Extract the [x, y] coordinate from the center of the cell holding the provided text.  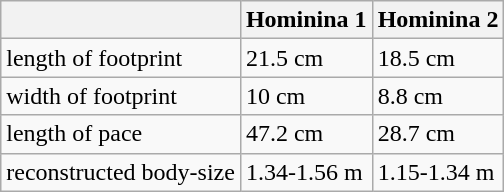
Hominina 1 [306, 20]
21.5 cm [306, 58]
length of pace [121, 134]
8.8 cm [438, 96]
reconstructed body-size [121, 172]
1.34-1.56 m [306, 172]
10 cm [306, 96]
1.15-1.34 m [438, 172]
length of footprint [121, 58]
Hominina 2 [438, 20]
width of footprint [121, 96]
47.2 cm [306, 134]
18.5 cm [438, 58]
28.7 cm [438, 134]
